Extract the [x, y] coordinate from the center of the cell holding the provided text.  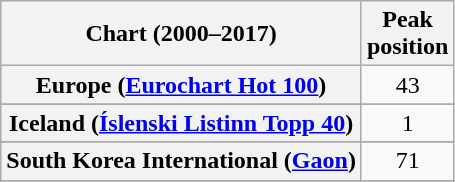
1 [407, 123]
71 [407, 161]
South Korea International (Gaon) [182, 161]
Chart (2000–2017) [182, 34]
Peakposition [407, 34]
Iceland (Íslenski Listinn Topp 40) [182, 123]
Europe (Eurochart Hot 100) [182, 85]
43 [407, 85]
